From the cell containing the given text, extract its center point as (x, y) coordinate. 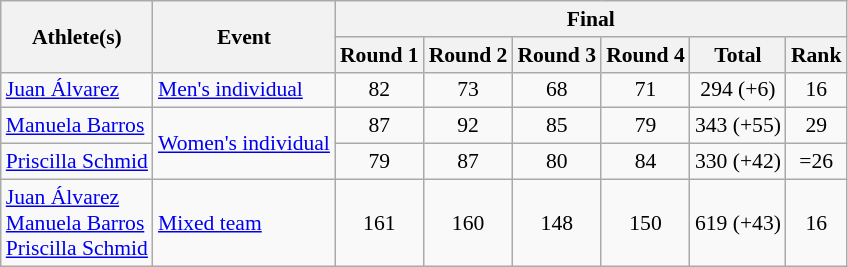
160 (468, 222)
92 (468, 126)
343 (+55) (738, 126)
71 (646, 90)
150 (646, 222)
Total (738, 55)
Men's individual (244, 90)
Final (591, 19)
29 (816, 126)
161 (380, 222)
Juan ÁlvarezManuela BarrosPriscilla Schmid (77, 222)
Juan Álvarez (77, 90)
=26 (816, 162)
68 (556, 90)
294 (+6) (738, 90)
73 (468, 90)
330 (+42) (738, 162)
84 (646, 162)
Rank (816, 55)
Event (244, 36)
Round 3 (556, 55)
Round 1 (380, 55)
Mixed team (244, 222)
Round 4 (646, 55)
80 (556, 162)
Round 2 (468, 55)
619 (+43) (738, 222)
Athlete(s) (77, 36)
148 (556, 222)
Women's individual (244, 144)
82 (380, 90)
85 (556, 126)
Manuela Barros (77, 126)
Priscilla Schmid (77, 162)
